Extract the (x, y) coordinate from the center of the cell holding the provided text.  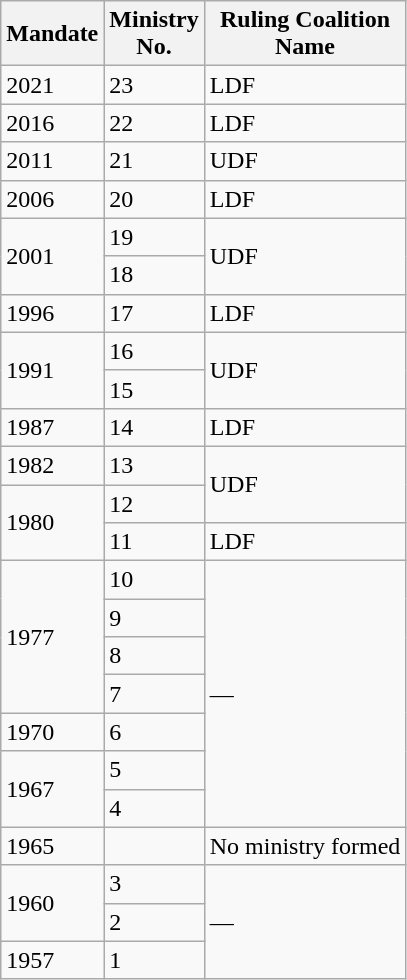
1977 (52, 637)
4 (154, 808)
1980 (52, 522)
21 (154, 161)
8 (154, 656)
MinistryNo. (154, 34)
14 (154, 427)
2021 (52, 85)
No ministry formed (305, 846)
18 (154, 275)
20 (154, 199)
19 (154, 237)
17 (154, 313)
12 (154, 503)
1957 (52, 960)
10 (154, 580)
2011 (52, 161)
11 (154, 542)
6 (154, 732)
3 (154, 884)
2001 (52, 256)
1970 (52, 732)
15 (154, 389)
Ruling CoalitionName (305, 34)
2016 (52, 123)
22 (154, 123)
2006 (52, 199)
Mandate (52, 34)
16 (154, 351)
1 (154, 960)
1996 (52, 313)
7 (154, 694)
23 (154, 85)
1960 (52, 903)
5 (154, 770)
13 (154, 465)
1965 (52, 846)
1967 (52, 789)
2 (154, 922)
1987 (52, 427)
1982 (52, 465)
1991 (52, 370)
9 (154, 618)
